Scan for the cell matching the given text and deliver its [x, y] coordinate at center. 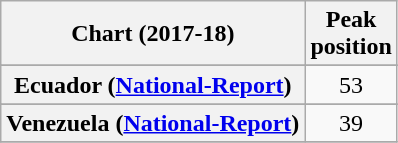
Ecuador (National-Report) [153, 85]
Chart (2017-18) [153, 34]
Venezuela (National-Report) [153, 123]
53 [351, 85]
Peak position [351, 34]
39 [351, 123]
